Extract the (X, Y) coordinate from the center of the cell holding the provided text.  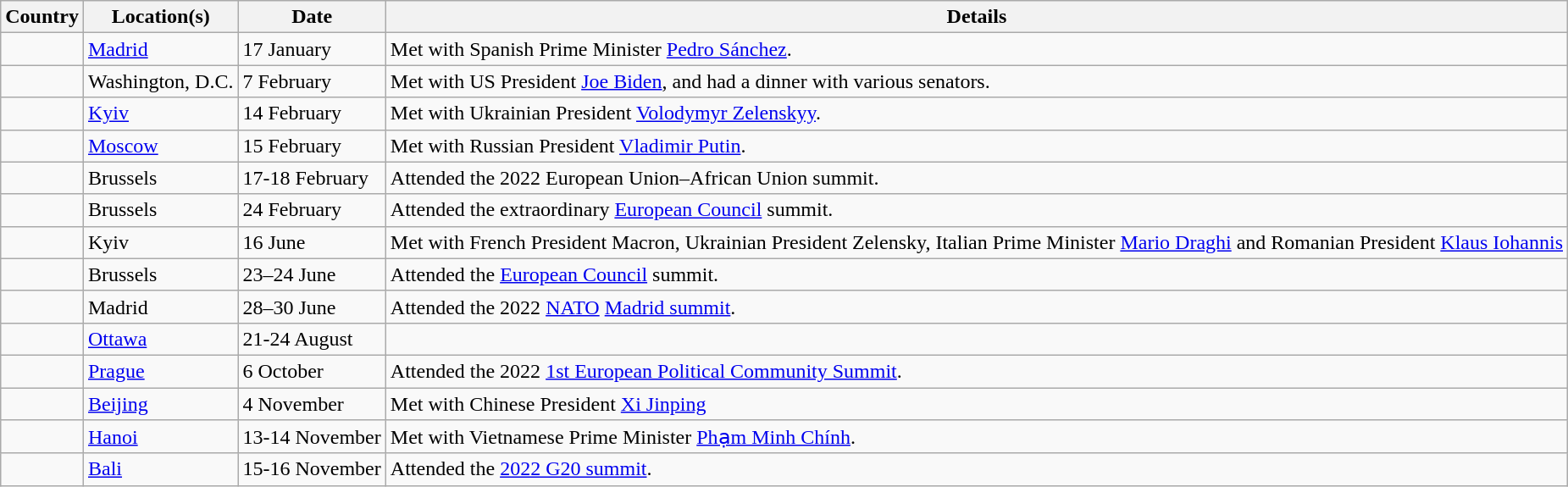
28–30 June (312, 307)
Attended the 2022 1st European Political Community Summit. (976, 371)
Date (312, 17)
Prague (160, 371)
15 February (312, 146)
15-16 November (312, 469)
Attended the extraordinary European Council summit. (976, 210)
Met with French President Macron, Ukrainian President Zelensky, Italian Prime Minister Mario Draghi and Romanian President Klaus Iohannis (976, 242)
Ottawa (160, 339)
Beijing (160, 404)
13-14 November (312, 437)
Attended the European Council summit. (976, 274)
Attended the 2022 G20 summit. (976, 469)
16 June (312, 242)
17-18 February (312, 178)
Details (976, 17)
14 February (312, 113)
21-24 August (312, 339)
24 February (312, 210)
Attended the 2022 European Union–African Union summit. (976, 178)
6 October (312, 371)
7 February (312, 81)
Hanoi (160, 437)
Met with US President Joe Biden, and had a dinner with various senators. (976, 81)
Met with Spanish Prime Minister Pedro Sánchez. (976, 49)
Met with Vietnamese Prime Minister Phạm Minh Chính. (976, 437)
Attended the 2022 NATO Madrid summit. (976, 307)
Location(s) (160, 17)
Country (42, 17)
4 November (312, 404)
Met with Russian President Vladimir Putin. (976, 146)
23–24 June (312, 274)
17 January (312, 49)
Bali (160, 469)
Washington, D.C. (160, 81)
Met with Chinese President Xi Jinping (976, 404)
Met with Ukrainian President Volodymyr Zelenskyy. (976, 113)
Moscow (160, 146)
